Find where the given text appears and provide that cell's center as [X, Y] coordinate. 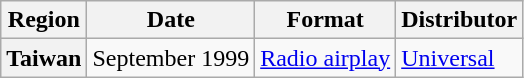
Universal [460, 58]
Radio airplay [326, 58]
Taiwan [44, 58]
Format [326, 20]
Date [171, 20]
September 1999 [171, 58]
Region [44, 20]
Distributor [460, 20]
